Return the (x, y) coordinate for the center point of the cell that contains the specified text.  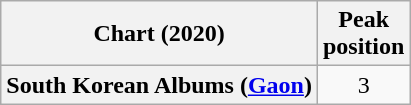
Peakposition (363, 34)
South Korean Albums (Gaon) (160, 85)
Chart (2020) (160, 34)
3 (363, 85)
